Search for the cell housing the specified text and yield its [X, Y] center coordinate. 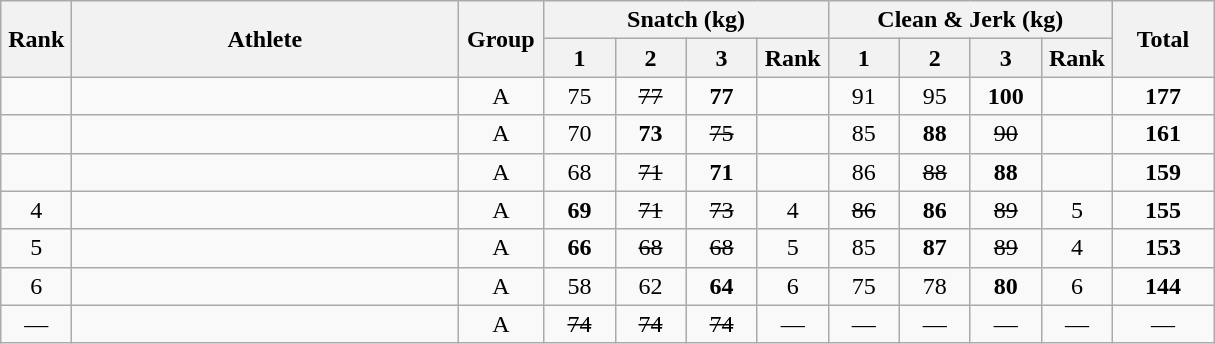
Total [1162, 39]
91 [864, 96]
87 [934, 248]
64 [722, 286]
100 [1006, 96]
177 [1162, 96]
69 [580, 210]
144 [1162, 286]
58 [580, 286]
95 [934, 96]
78 [934, 286]
159 [1162, 172]
161 [1162, 134]
Group [501, 39]
155 [1162, 210]
Clean & Jerk (kg) [970, 20]
80 [1006, 286]
Snatch (kg) [686, 20]
62 [650, 286]
70 [580, 134]
90 [1006, 134]
Athlete [265, 39]
66 [580, 248]
153 [1162, 248]
